Search for the cell housing the specified text and yield its (x, y) center coordinate. 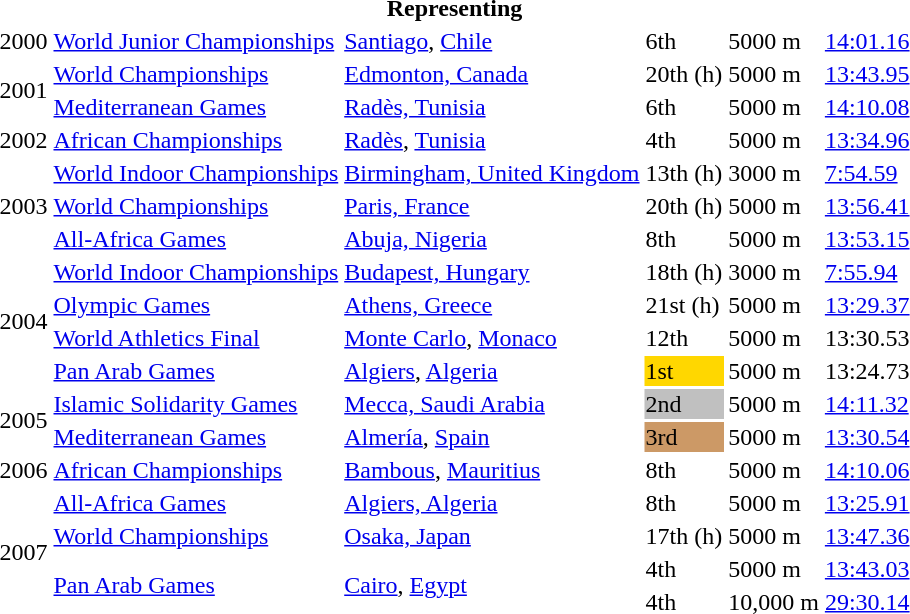
Athens, Greece (492, 305)
Edmonton, Canada (492, 74)
Budapest, Hungary (492, 272)
2nd (684, 404)
13th (h) (684, 173)
3rd (684, 437)
12th (684, 338)
17th (h) (684, 536)
Santiago, Chile (492, 41)
18th (h) (684, 272)
Abuja, Nigeria (492, 239)
Bambous, Mauritius (492, 470)
World Junior Championships (196, 41)
Monte Carlo, Monaco (492, 338)
Olympic Games (196, 305)
Birmingham, United Kingdom (492, 173)
Mecca, Saudi Arabia (492, 404)
World Athletics Final (196, 338)
Islamic Solidarity Games (196, 404)
Paris, France (492, 206)
Pan Arab Games (196, 371)
Osaka, Japan (492, 536)
1st (684, 371)
21st (h) (684, 305)
Almería, Spain (492, 437)
